Determine the (X, Y) coordinate at the center of the cell enclosing the given text.  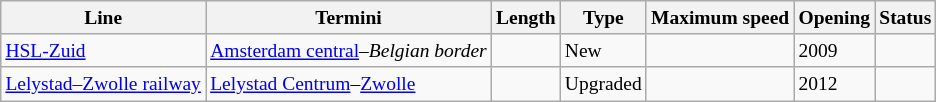
Status (906, 18)
Line (104, 18)
2009 (834, 50)
Type (603, 18)
2012 (834, 84)
HSL-Zuid (104, 50)
Upgraded (603, 84)
Length (526, 18)
Amsterdam central–Belgian border (349, 50)
Lelystad Centrum–Zwolle (349, 84)
Opening (834, 18)
Maximum speed (720, 18)
Termini (349, 18)
Lelystad–Zwolle railway (104, 84)
New (603, 50)
